Provide the (X, Y) coordinate of the cell's center where the given text is located.  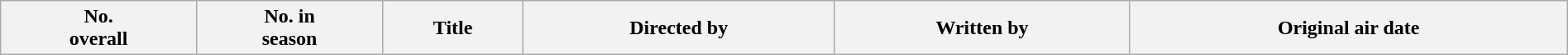
Title (453, 28)
No.overall (99, 28)
No. inseason (289, 28)
Directed by (678, 28)
Original air date (1348, 28)
Written by (982, 28)
